Extract the [x, y] coordinate from the center of the cell holding the provided text.  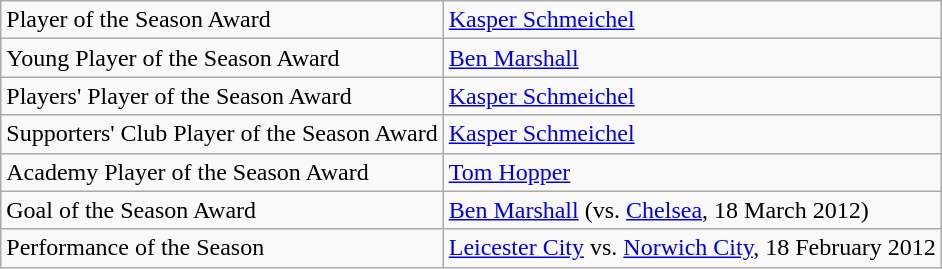
Players' Player of the Season Award [222, 96]
Performance of the Season [222, 248]
Player of the Season Award [222, 20]
Goal of the Season Award [222, 210]
Supporters' Club Player of the Season Award [222, 134]
Ben Marshall (vs. Chelsea, 18 March 2012) [692, 210]
Leicester City vs. Norwich City, 18 February 2012 [692, 248]
Ben Marshall [692, 58]
Academy Player of the Season Award [222, 172]
Tom Hopper [692, 172]
Young Player of the Season Award [222, 58]
